Identify which cell holds the provided text, then report its (x, y) central coordinate. 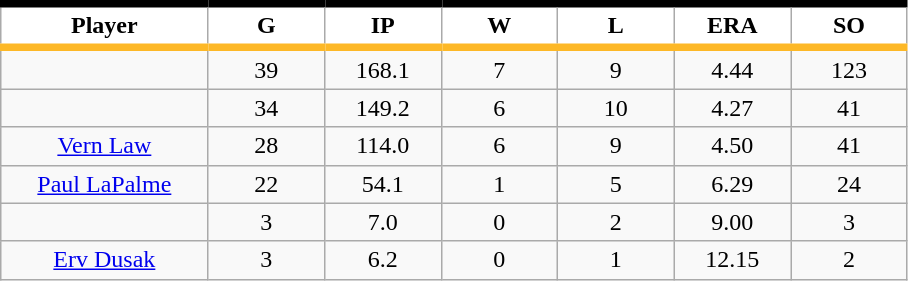
W (500, 26)
ERA (732, 26)
10 (616, 108)
Erv Dusak (104, 260)
39 (266, 68)
9.00 (732, 222)
6.29 (732, 184)
28 (266, 146)
123 (850, 68)
L (616, 26)
Vern Law (104, 146)
G (266, 26)
12.15 (732, 260)
149.2 (382, 108)
4.50 (732, 146)
24 (850, 184)
54.1 (382, 184)
Player (104, 26)
SO (850, 26)
114.0 (382, 146)
168.1 (382, 68)
5 (616, 184)
7 (500, 68)
22 (266, 184)
4.44 (732, 68)
IP (382, 26)
4.27 (732, 108)
34 (266, 108)
7.0 (382, 222)
Paul LaPalme (104, 184)
6.2 (382, 260)
